Provide the (x, y) coordinate of the cell's center where the given text is located.  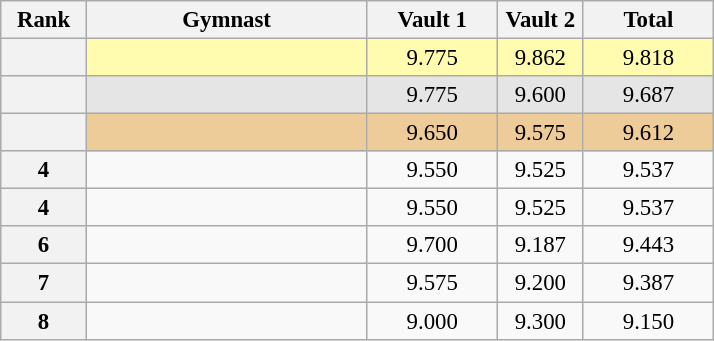
Rank (44, 20)
9.687 (648, 95)
9.862 (541, 58)
9.612 (648, 133)
7 (44, 283)
Vault 2 (541, 20)
9.650 (432, 133)
Vault 1 (432, 20)
9.443 (648, 245)
9.300 (541, 321)
9.600 (541, 95)
9.700 (432, 245)
9.387 (648, 283)
9.000 (432, 321)
9.187 (541, 245)
6 (44, 245)
Gymnast (226, 20)
Total (648, 20)
9.818 (648, 58)
9.150 (648, 321)
8 (44, 321)
9.200 (541, 283)
